Determine the (X, Y) coordinate at the center of the cell enclosing the given text.  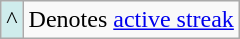
^ (12, 20)
Denotes active streak (131, 20)
